Capture the cell that displays the provided text and extract its [X, Y] central coordinate. 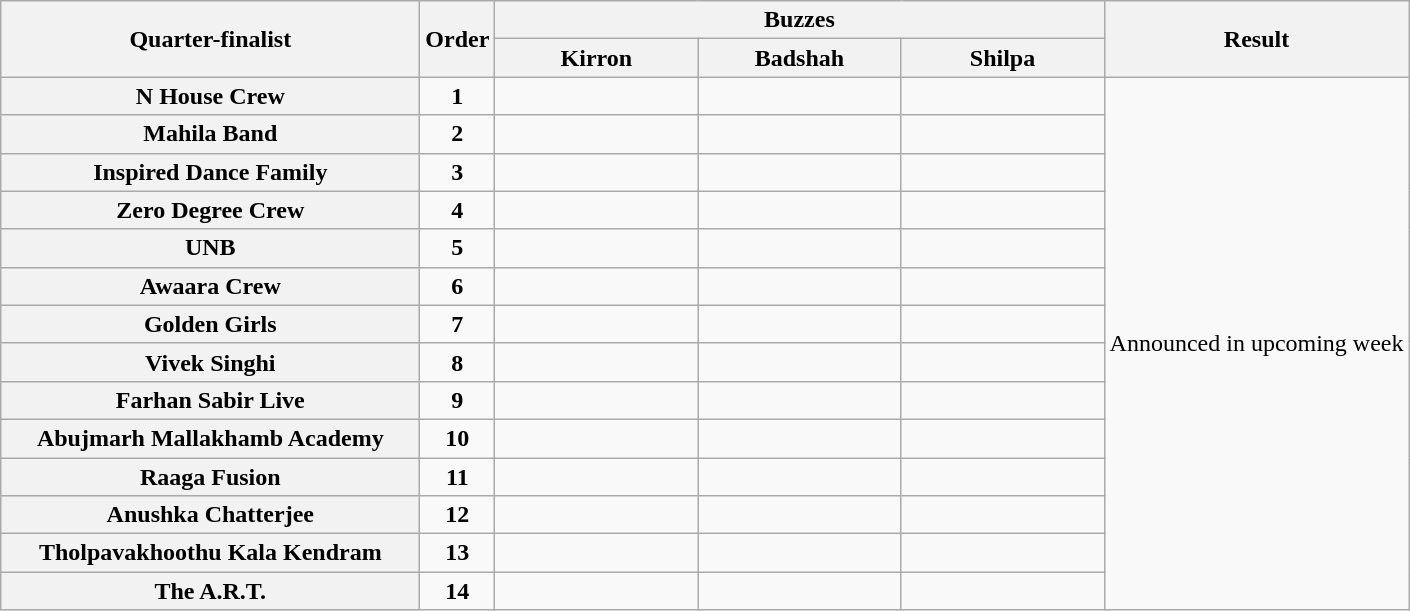
Buzzes [800, 20]
Result [1256, 39]
7 [458, 324]
11 [458, 477]
Shilpa [1002, 58]
Farhan Sabir Live [210, 400]
12 [458, 515]
Tholpavakhoothu Kala Kendram [210, 553]
Golden Girls [210, 324]
N House Crew [210, 96]
UNB [210, 248]
Vivek Singhi [210, 362]
1 [458, 96]
Badshah [800, 58]
6 [458, 286]
Inspired Dance Family [210, 172]
Kirron [596, 58]
Order [458, 39]
Mahila Band [210, 134]
10 [458, 438]
Quarter-finalist [210, 39]
2 [458, 134]
Abujmarh Mallakhamb Academy [210, 438]
The A.R.T. [210, 591]
Raaga Fusion [210, 477]
9 [458, 400]
4 [458, 210]
Anushka Chatterjee [210, 515]
5 [458, 248]
8 [458, 362]
Zero Degree Crew [210, 210]
Announced in upcoming week [1256, 344]
14 [458, 591]
13 [458, 553]
Awaara Crew [210, 286]
3 [458, 172]
